Provide the (X, Y) coordinate of the cell's center where the given text is located.  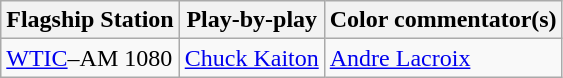
Chuck Kaiton (252, 58)
Andre Lacroix (443, 58)
WTIC–AM 1080 (90, 58)
Color commentator(s) (443, 20)
Flagship Station (90, 20)
Play-by-play (252, 20)
